Search for the cell housing the specified text and yield its (x, y) center coordinate. 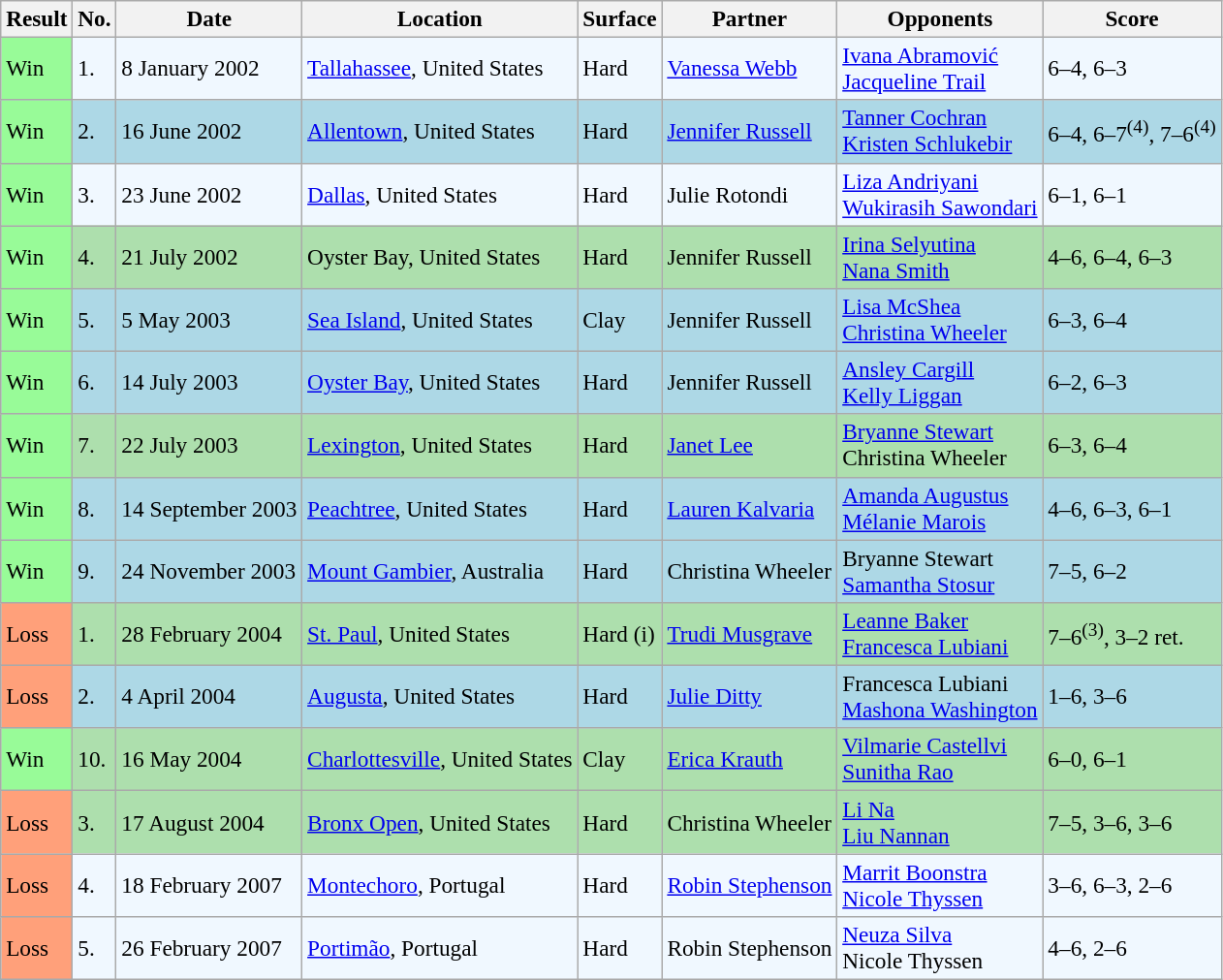
16 May 2004 (209, 760)
16 June 2002 (209, 132)
Trudi Musgrave (750, 634)
Result (37, 18)
Augusta, United States (440, 696)
10. (95, 760)
Bronx Open, United States (440, 822)
23 June 2002 (209, 194)
Montechoro, Portugal (440, 884)
Bryanne Stewart Samantha Stosur (940, 570)
17 August 2004 (209, 822)
8. (95, 508)
28 February 2004 (209, 634)
Bryanne Stewart Christina Wheeler (940, 446)
4–6, 6–3, 6–1 (1132, 508)
Janet Lee (750, 446)
Neuza Silva Nicole Thyssen (940, 948)
4–6, 6–4, 6–3 (1132, 256)
Lexington, United States (440, 446)
6–4, 6–7(4), 7–6(4) (1132, 132)
7. (95, 446)
Portimão, Portugal (440, 948)
6–0, 6–1 (1132, 760)
24 November 2003 (209, 570)
Ansley Cargill Kelly Liggan (940, 382)
7–5, 3–6, 3–6 (1132, 822)
6–4, 6–3 (1132, 68)
Li Na Liu Nannan (940, 822)
Opponents (940, 18)
Leanne Baker Francesca Lubiani (940, 634)
Surface (620, 18)
Date (209, 18)
4–6, 2–6 (1132, 948)
Mount Gambier, Australia (440, 570)
Score (1132, 18)
7–6(3), 3–2 ret. (1132, 634)
Liza Andriyani Wukirasih Sawondari (940, 194)
Marrit Boonstra Nicole Thyssen (940, 884)
Charlottesville, United States (440, 760)
Amanda Augustus Mélanie Marois (940, 508)
Ivana Abramović Jacqueline Trail (940, 68)
Tanner Cochran Kristen Schlukebir (940, 132)
Allentown, United States (440, 132)
No. (95, 18)
Lauren Kalvaria (750, 508)
Partner (750, 18)
9. (95, 570)
14 September 2003 (209, 508)
6. (95, 382)
Francesca Lubiani Mashona Washington (940, 696)
Erica Krauth (750, 760)
6–1, 6–1 (1132, 194)
14 July 2003 (209, 382)
5 May 2003 (209, 320)
Hard (i) (620, 634)
8 January 2002 (209, 68)
Irina Selyutina Nana Smith (940, 256)
Julie Ditty (750, 696)
Julie Rotondi (750, 194)
Dallas, United States (440, 194)
St. Paul, United States (440, 634)
22 July 2003 (209, 446)
Vilmarie Castellvi Sunitha Rao (940, 760)
Location (440, 18)
26 February 2007 (209, 948)
6–2, 6–3 (1132, 382)
21 July 2002 (209, 256)
Lisa McShea Christina Wheeler (940, 320)
7–5, 6–2 (1132, 570)
Peachtree, United States (440, 508)
4 April 2004 (209, 696)
18 February 2007 (209, 884)
3–6, 6–3, 2–6 (1132, 884)
Sea Island, United States (440, 320)
1–6, 3–6 (1132, 696)
Vanessa Webb (750, 68)
Tallahassee, United States (440, 68)
